Determine the (x, y) coordinate at the center of the cell enclosing the given text.  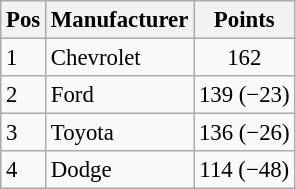
114 (−48) (244, 170)
Points (244, 20)
Manufacturer (120, 20)
162 (244, 58)
Dodge (120, 170)
136 (−26) (244, 133)
Ford (120, 95)
Pos (24, 20)
2 (24, 95)
Chevrolet (120, 58)
139 (−23) (244, 95)
1 (24, 58)
3 (24, 133)
4 (24, 170)
Toyota (120, 133)
